Determine the [X, Y] coordinate at the center of the cell enclosing the given text.  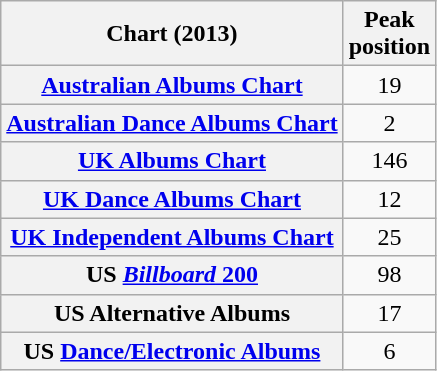
US Billboard 200 [172, 275]
UK Albums Chart [172, 161]
146 [389, 161]
UK Dance Albums Chart [172, 199]
Chart (2013) [172, 34]
12 [389, 199]
US Dance/Electronic Albums [172, 351]
Peakposition [389, 34]
Australian Albums Chart [172, 85]
19 [389, 85]
US Alternative Albums [172, 313]
2 [389, 123]
25 [389, 237]
Australian Dance Albums Chart [172, 123]
17 [389, 313]
6 [389, 351]
UK Independent Albums Chart [172, 237]
98 [389, 275]
